Scan for the cell matching the given text and deliver its [x, y] coordinate at center. 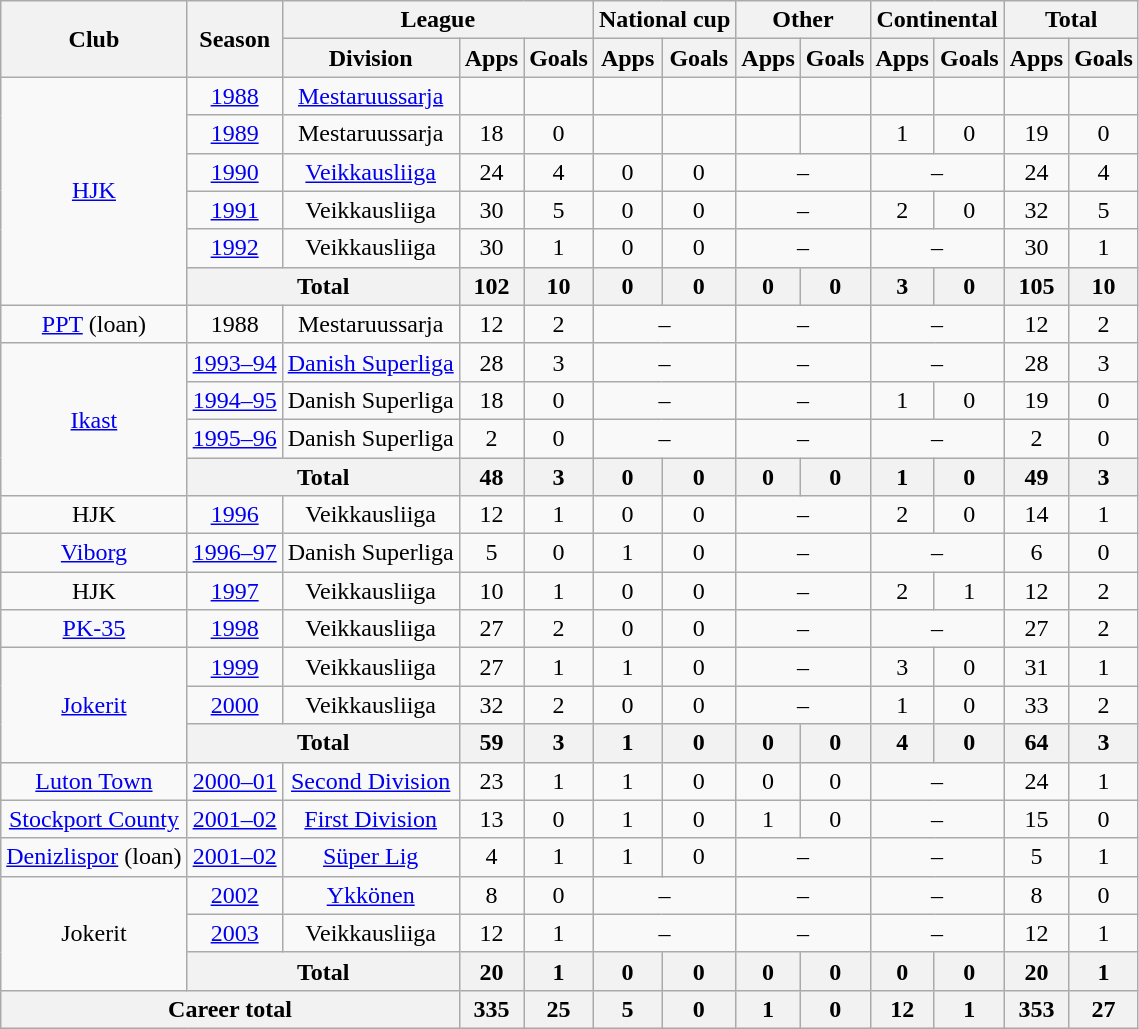
31 [1036, 667]
33 [1036, 705]
Ykkönen [370, 895]
PK-35 [94, 629]
Season [234, 39]
Denizlispor (loan) [94, 857]
1999 [234, 667]
13 [491, 819]
102 [491, 286]
Luton Town [94, 781]
48 [491, 477]
National cup [664, 20]
PPT (loan) [94, 324]
Ikast [94, 419]
Career total [230, 1009]
59 [491, 743]
Continental [937, 20]
1993–94 [234, 362]
1994–95 [234, 400]
15 [1036, 819]
1990 [234, 172]
First Division [370, 819]
49 [1036, 477]
353 [1036, 1009]
64 [1036, 743]
Division [370, 58]
Süper Lig [370, 857]
23 [491, 781]
Second Division [370, 781]
2000 [234, 705]
League [438, 20]
1992 [234, 248]
Stockport County [94, 819]
6 [1036, 553]
1991 [234, 210]
Club [94, 39]
1995–96 [234, 438]
1989 [234, 134]
14 [1036, 515]
2003 [234, 933]
335 [491, 1009]
2002 [234, 895]
2000–01 [234, 781]
1997 [234, 591]
105 [1036, 286]
1996 [234, 515]
Other [803, 20]
1996–97 [234, 553]
1998 [234, 629]
25 [559, 1009]
Viborg [94, 553]
